Detect which cell encompasses the target text, then output its (X, Y) center coordinate. 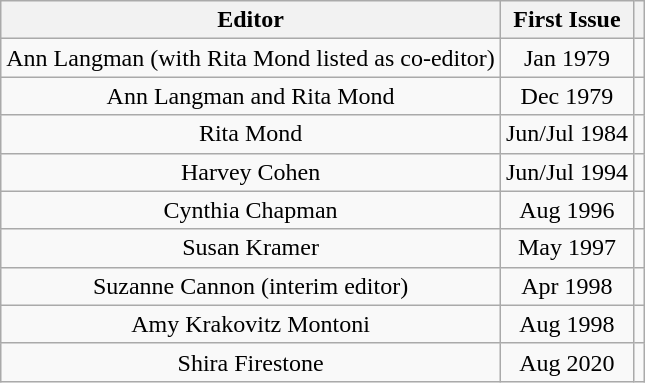
Jun/Jul 1984 (566, 134)
Ann Langman (with Rita Mond listed as co-editor) (251, 58)
Jan 1979 (566, 58)
Susan Kramer (251, 248)
Suzanne Cannon (interim editor) (251, 286)
May 1997 (566, 248)
Cynthia Chapman (251, 210)
Aug 1996 (566, 210)
Rita Mond (251, 134)
Shira Firestone (251, 362)
Aug 1998 (566, 324)
Editor (251, 20)
Ann Langman and Rita Mond (251, 96)
Apr 1998 (566, 286)
First Issue (566, 20)
Dec 1979 (566, 96)
Aug 2020 (566, 362)
Jun/Jul 1994 (566, 172)
Harvey Cohen (251, 172)
Amy Krakovitz Montoni (251, 324)
